Extract the [x, y] coordinate from the center of the cell holding the provided text.  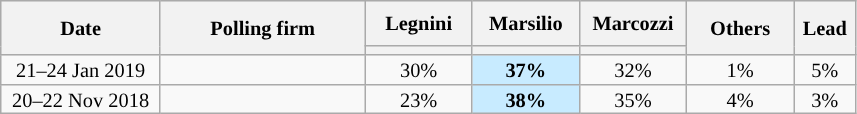
21–24 Jan 2019 [81, 70]
5% [825, 70]
Marcozzi [632, 22]
Polling firm [262, 28]
38% [526, 98]
Others [740, 28]
Marsilio [526, 22]
Date [81, 28]
20–22 Nov 2018 [81, 98]
23% [418, 98]
35% [632, 98]
32% [632, 70]
1% [740, 70]
4% [740, 98]
Legnini [418, 22]
Lead [825, 28]
3% [825, 98]
30% [418, 70]
37% [526, 70]
